Identify which cell holds the provided text, then report its [x, y] central coordinate. 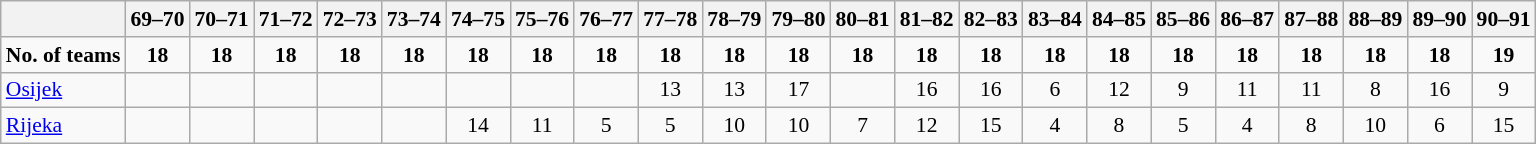
74–75 [478, 19]
77–78 [670, 19]
86–87 [1247, 19]
7 [863, 126]
81–82 [927, 19]
83–84 [1055, 19]
88–89 [1375, 19]
82–83 [991, 19]
69–70 [157, 19]
72–73 [350, 19]
No. of teams [64, 55]
14 [478, 126]
73–74 [414, 19]
Rijeka [64, 126]
80–81 [863, 19]
71–72 [286, 19]
84–85 [1119, 19]
70–71 [221, 19]
Osijek [64, 90]
87–88 [1311, 19]
78–79 [734, 19]
19 [1504, 55]
90–91 [1504, 19]
76–77 [606, 19]
89–90 [1439, 19]
85–86 [1183, 19]
17 [798, 90]
75–76 [542, 19]
79–80 [798, 19]
